Provide the [x, y] coordinate of the cell's center where the given text is located.  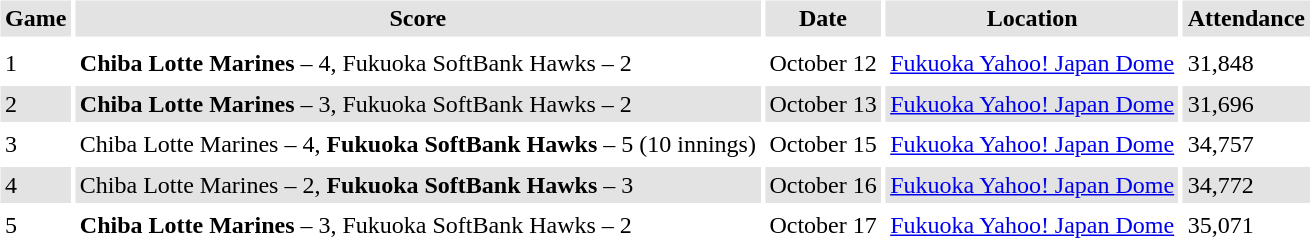
31,848 [1246, 64]
31,696 [1246, 104]
Chiba Lotte Marines – 2, Fukuoka SoftBank Hawks – 3 [418, 185]
Chiba Lotte Marines – 4, Fukuoka SoftBank Hawks – 2 [418, 64]
Location [1032, 18]
34,757 [1246, 144]
1 [35, 64]
Date [823, 18]
2 [35, 104]
Chiba Lotte Marines – 3, Fukuoka SoftBank Hawks – 2 [418, 104]
October 12 [823, 64]
Game [35, 18]
34,772 [1246, 185]
4 [35, 185]
Score [418, 18]
October 13 [823, 104]
Chiba Lotte Marines – 4, Fukuoka SoftBank Hawks – 5 (10 innings) [418, 144]
Attendance [1246, 18]
October 16 [823, 185]
3 [35, 144]
October 15 [823, 144]
